Find where the given text appears and provide that cell's center as [x, y] coordinate. 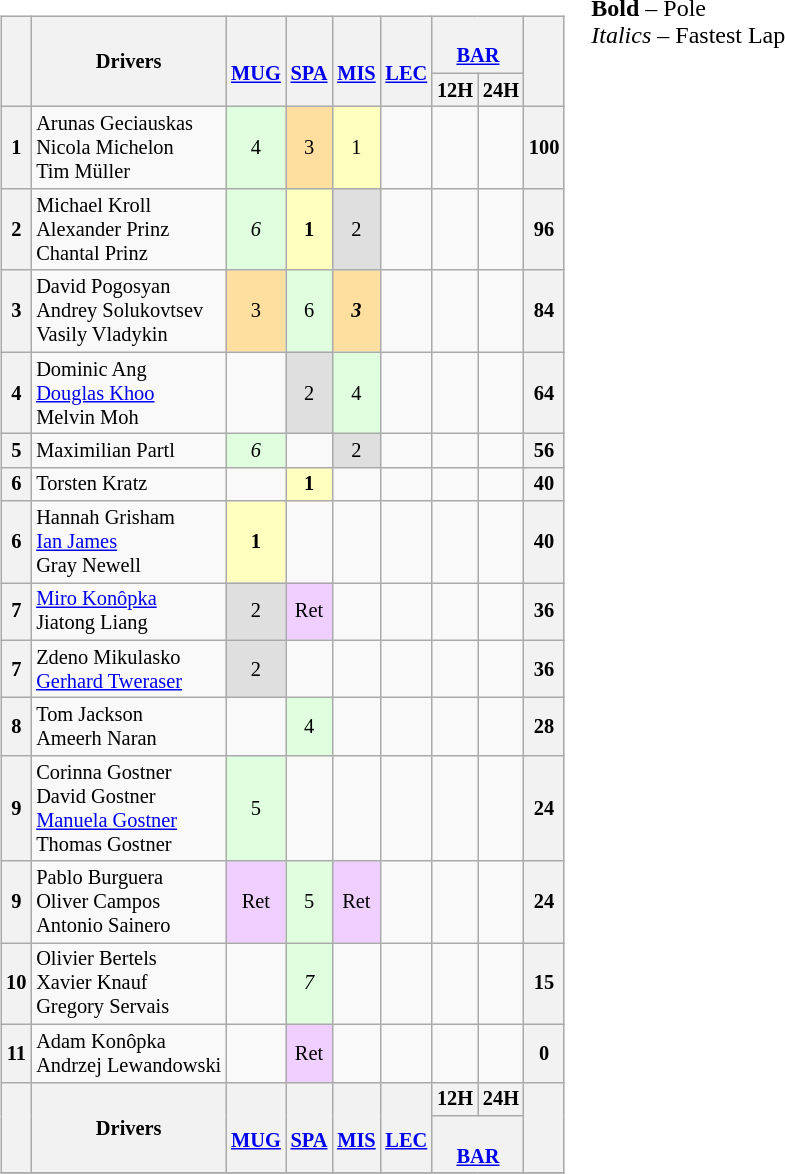
11 [16, 1053]
28 [544, 727]
Arunas Geciauskas Nicola Michelon Tim Müller [128, 148]
Tom Jackson Ameerh Naran [128, 727]
Hannah Grisham Ian James Gray Newell [128, 542]
10 [16, 984]
Dominic Ang Douglas Khoo Melvin Moh [128, 393]
Zdeno Mikulasko Gerhard Tweraser [128, 669]
56 [544, 451]
15 [544, 984]
0 [544, 1053]
64 [544, 393]
84 [544, 311]
Miro Konôpka Jiatong Liang [128, 612]
Corinna Gostner David Gostner Manuela Gostner Thomas Gostner [128, 809]
96 [544, 230]
Michael Kroll Alexander Prinz Chantal Prinz [128, 230]
Torsten Kratz [128, 484]
100 [544, 148]
Adam Konôpka Andrzej Lewandowski [128, 1053]
David Pogosyan Andrey Solukovtsev Vasily Vladykin [128, 311]
Maximilian Partl [128, 451]
Pablo Burguera Oliver Campos Antonio Sainero [128, 902]
8 [16, 727]
Olivier Bertels Xavier Knauf Gregory Servais [128, 984]
